Detect which cell encompasses the target text, then output its [x, y] center coordinate. 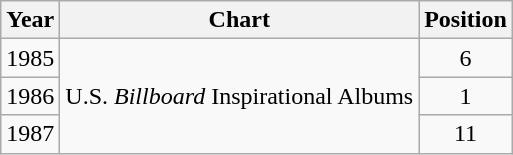
Position [466, 20]
Chart [240, 20]
11 [466, 134]
1985 [30, 58]
6 [466, 58]
U.S. Billboard Inspirational Albums [240, 96]
Year [30, 20]
1986 [30, 96]
1 [466, 96]
1987 [30, 134]
